Determine the [X, Y] coordinate at the center of the cell enclosing the given text.  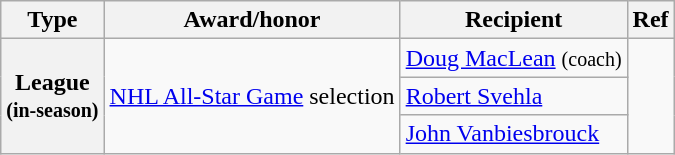
Recipient [514, 20]
Ref [650, 20]
League(in-season) [52, 96]
Doug MacLean (coach) [514, 58]
Robert Svehla [514, 96]
Type [52, 20]
John Vanbiesbrouck [514, 134]
NHL All-Star Game selection [252, 96]
Award/honor [252, 20]
